Return the (x, y) coordinate for the center point of the cell that contains the specified text.  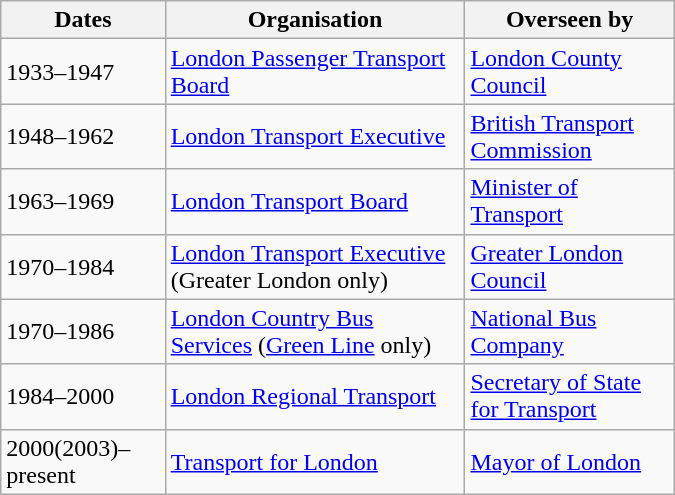
National Bus Company (570, 332)
Overseen by (570, 20)
2000(2003)–present (83, 462)
1948–1962 (83, 136)
Dates (83, 20)
Minister of Transport (570, 202)
1963–1969 (83, 202)
London Transport Board (315, 202)
London Regional Transport (315, 396)
1970–1986 (83, 332)
London Country Bus Services (Green Line only) (315, 332)
London Transport Executive (315, 136)
1970–1984 (83, 266)
Mayor of London (570, 462)
1933–1947 (83, 72)
Secretary of State for Transport (570, 396)
1984–2000 (83, 396)
British Transport Commission (570, 136)
Transport for London (315, 462)
London Transport Executive (Greater London only) (315, 266)
London County Council (570, 72)
Organisation (315, 20)
London Passenger Transport Board (315, 72)
Greater London Council (570, 266)
